Identify which cell holds the provided text, then report its [X, Y] central coordinate. 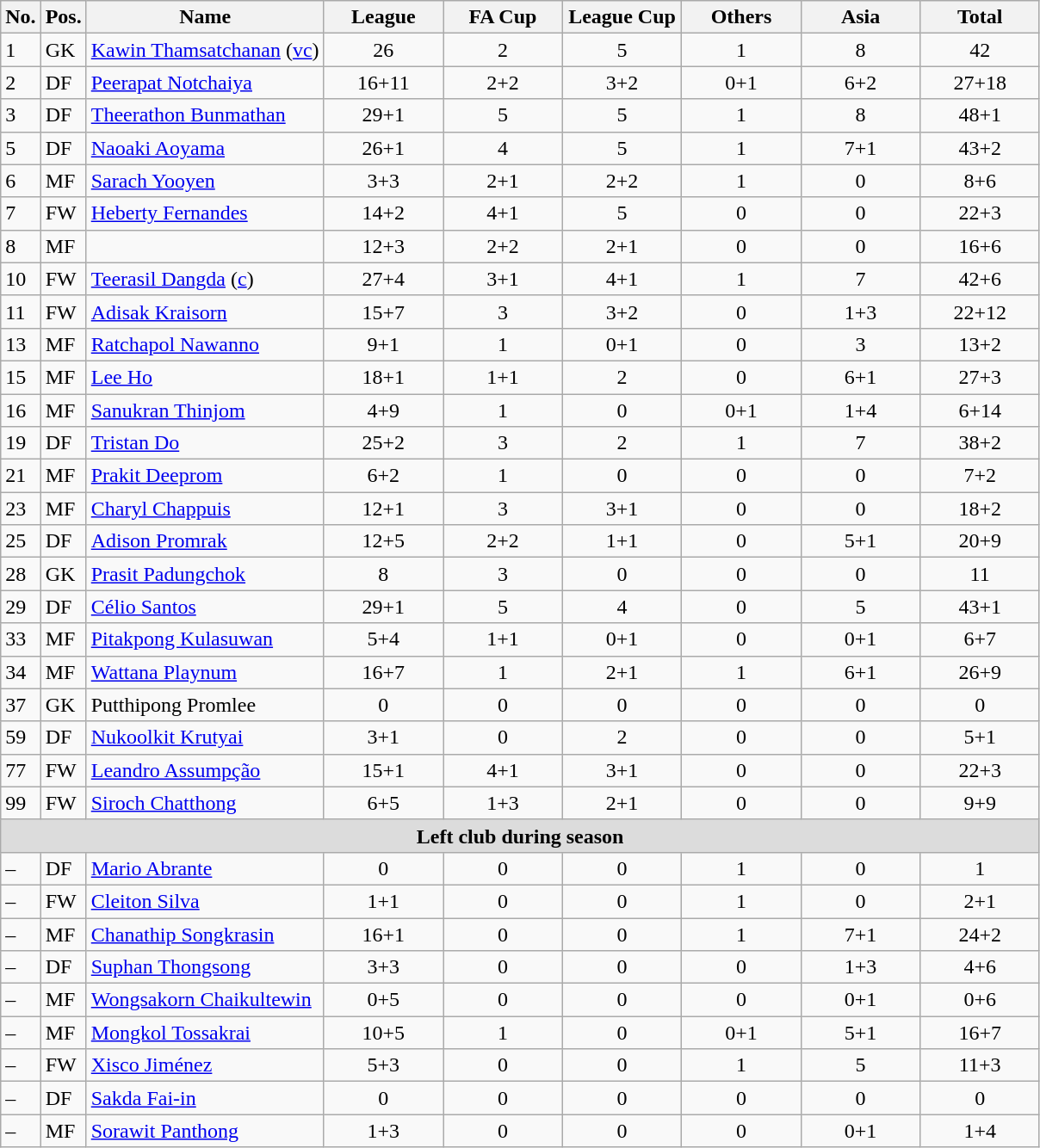
15+7 [384, 312]
24+2 [980, 934]
6+7 [980, 639]
23 [21, 509]
Adison Promrak [205, 541]
Pitakpong Kulasuwan [205, 639]
14+2 [384, 213]
Teerasil Dangda (c) [205, 279]
Prasit Padungchok [205, 574]
10+5 [384, 1033]
Total [980, 17]
Mongkol Tossakrai [205, 1033]
11+3 [980, 1065]
15+1 [384, 770]
5+3 [384, 1065]
34 [21, 672]
10 [21, 279]
48+1 [980, 115]
Célio Santos [205, 607]
Prakit Deeprom [205, 476]
0+6 [980, 1000]
43+2 [980, 148]
No. [21, 17]
29 [21, 607]
Wattana Playnum [205, 672]
28 [21, 574]
Nukoolkit Krutyai [205, 738]
12+3 [384, 246]
6+14 [980, 410]
9+1 [384, 344]
0+5 [384, 1000]
25+2 [384, 443]
16+6 [980, 246]
Putthipong Promlee [205, 705]
Name [205, 17]
League Cup [622, 17]
42 [980, 50]
Mario Abrante [205, 868]
Asia [861, 17]
19 [21, 443]
Heberty Fernandes [205, 213]
27+4 [384, 279]
Sanukran Thinjom [205, 410]
Cleiton Silva [205, 901]
21 [21, 476]
12+1 [384, 509]
20+9 [980, 541]
13+2 [980, 344]
Pos. [64, 17]
Sakda Fai-in [205, 1098]
26+9 [980, 672]
43+1 [980, 607]
Adisak Kraisorn [205, 312]
Sarach Yooyen [205, 181]
15 [21, 377]
42+6 [980, 279]
Xisco Jiménez [205, 1065]
Suphan Thongsong [205, 967]
18+1 [384, 377]
FA Cup [503, 17]
Chanathip Songkrasin [205, 934]
38+2 [980, 443]
18+2 [980, 509]
Peerapat Notchaiya [205, 83]
Lee Ho [205, 377]
Tristan Do [205, 443]
4+9 [384, 410]
59 [21, 738]
12+5 [384, 541]
Siroch Chatthong [205, 803]
Leandro Assumpção [205, 770]
77 [21, 770]
9+9 [980, 803]
16+11 [384, 83]
Charyl Chappuis [205, 509]
27+18 [980, 83]
6+5 [384, 803]
Sorawit Panthong [205, 1131]
27+3 [980, 377]
Wongsakorn Chaikultewin [205, 1000]
5+4 [384, 639]
37 [21, 705]
Kawin Thamsatchanan (vc) [205, 50]
Others [742, 17]
League [384, 17]
26 [384, 50]
13 [21, 344]
25 [21, 541]
Left club during season [520, 836]
Ratchapol Nawanno [205, 344]
16 [21, 410]
8+6 [980, 181]
22+12 [980, 312]
6 [21, 181]
33 [21, 639]
26+1 [384, 148]
Theerathon Bunmathan [205, 115]
16+1 [384, 934]
99 [21, 803]
4+6 [980, 967]
7+2 [980, 476]
Naoaki Aoyama [205, 148]
